Return [x, y] of the center of cell containing provided text 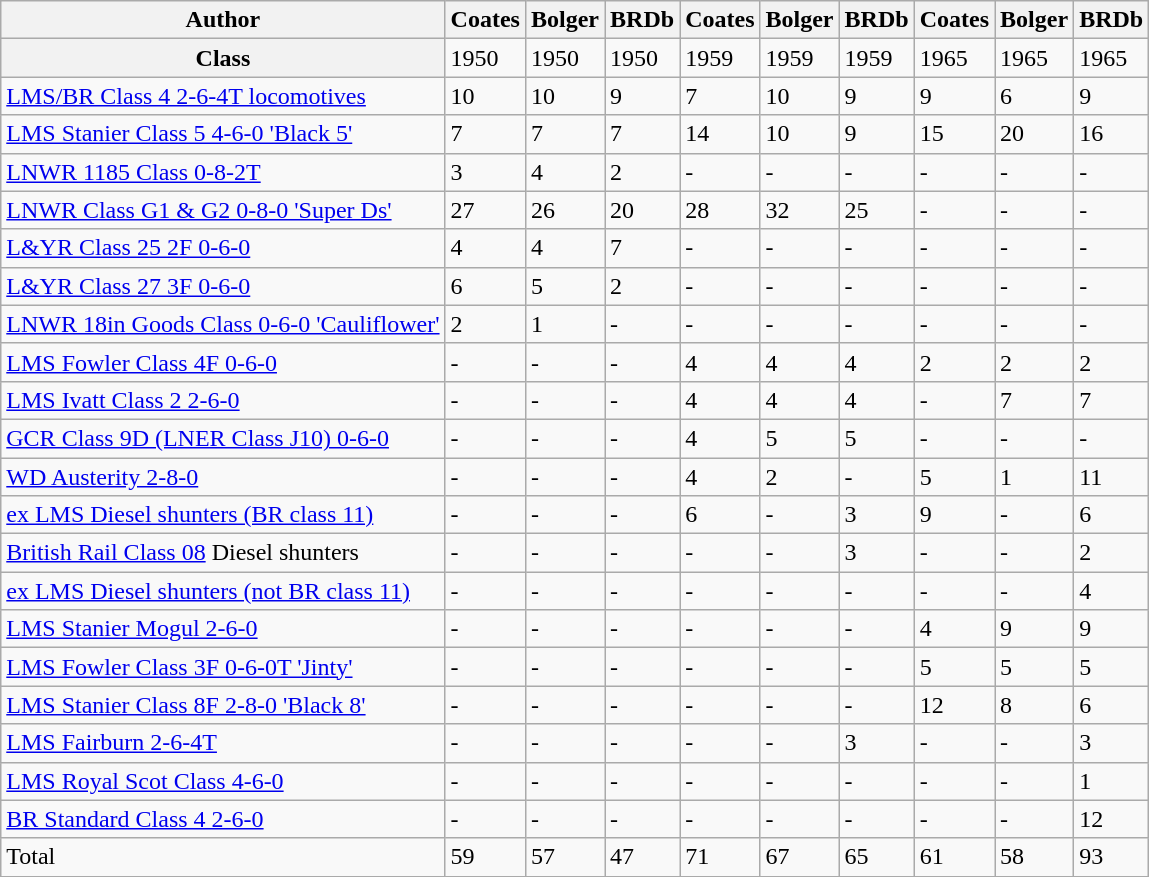
Total [223, 857]
59 [485, 857]
26 [564, 210]
16 [1112, 134]
Class [223, 58]
LMS Fairburn 2-6-4T [223, 743]
LNWR 1185 Class 0-8-2T [223, 172]
LMS Stanier Class 8F 2-8-0 'Black 8' [223, 705]
LMS Stanier Mogul 2-6-0 [223, 629]
LMS Fowler Class 4F 0-6-0 [223, 362]
15 [954, 134]
14 [720, 134]
25 [876, 210]
58 [1034, 857]
93 [1112, 857]
ex LMS Diesel shunters (not BR class 11) [223, 591]
71 [720, 857]
LMS Ivatt Class 2 2-6-0 [223, 400]
L&YR Class 27 3F 0-6-0 [223, 286]
GCR Class 9D (LNER Class J10) 0-6-0 [223, 438]
ex LMS Diesel shunters (BR class 11) [223, 515]
27 [485, 210]
61 [954, 857]
47 [642, 857]
LMS/BR Class 4 2-6-4T locomotives [223, 96]
11 [1112, 477]
LNWR 18in Goods Class 0-6-0 'Cauliflower' [223, 324]
57 [564, 857]
Author [223, 20]
LNWR Class G1 & G2 0-8-0 'Super Ds' [223, 210]
8 [1034, 705]
British Rail Class 08 Diesel shunters [223, 553]
LMS Stanier Class 5 4-6-0 'Black 5' [223, 134]
28 [720, 210]
L&YR Class 25 2F 0-6-0 [223, 248]
WD Austerity 2-8-0 [223, 477]
32 [800, 210]
LMS Royal Scot Class 4-6-0 [223, 781]
LMS Fowler Class 3F 0-6-0T 'Jinty' [223, 667]
65 [876, 857]
67 [800, 857]
BR Standard Class 4 2-6-0 [223, 819]
